Detect which cell encompasses the target text, then output its [X, Y] center coordinate. 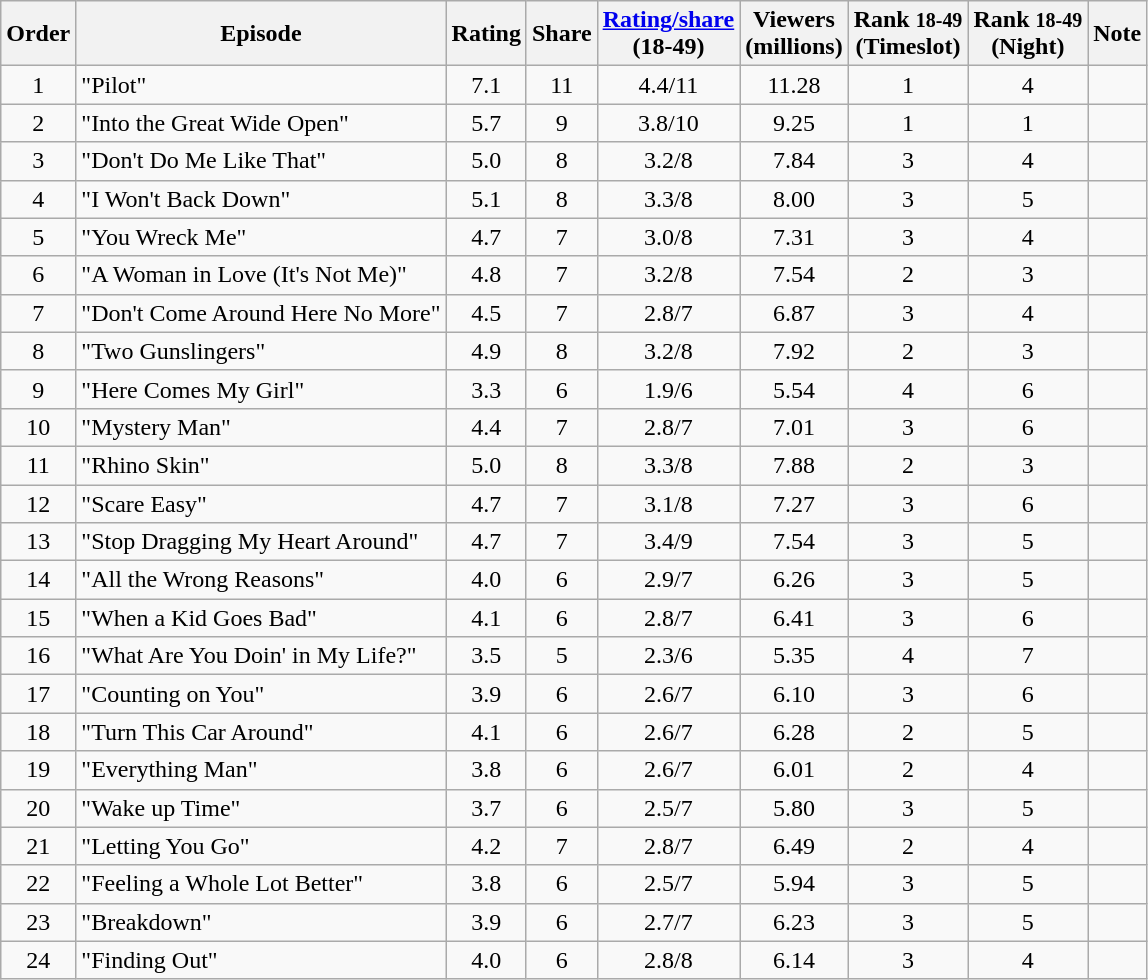
21 [38, 846]
"Mystery Man" [261, 427]
"Into the Great Wide Open" [261, 123]
6.41 [794, 618]
"All the Wrong Reasons" [261, 580]
6.26 [794, 580]
7.92 [794, 351]
"Here Comes My Girl" [261, 389]
"You Wreck Me" [261, 237]
11.28 [794, 85]
7.1 [486, 85]
6.49 [794, 846]
2.3/6 [668, 656]
Share [562, 34]
3.3 [486, 389]
"Don't Do Me Like That" [261, 161]
5.94 [794, 884]
"When a Kid Goes Bad" [261, 618]
3.1/8 [668, 503]
Rank 18-49(Night) [1028, 34]
"Rhino Skin" [261, 465]
12 [38, 503]
Rating/share(18-49) [668, 34]
"A Woman in Love (It's Not Me)" [261, 275]
23 [38, 922]
Viewers(millions) [794, 34]
7.31 [794, 237]
19 [38, 770]
14 [38, 580]
6.01 [794, 770]
6.23 [794, 922]
2.9/7 [668, 580]
"What Are You Doin' in My Life?" [261, 656]
13 [38, 542]
5.35 [794, 656]
6.28 [794, 732]
Note [1118, 34]
6.14 [794, 960]
5.1 [486, 199]
5.54 [794, 389]
"Finding Out" [261, 960]
3.8/10 [668, 123]
17 [38, 694]
22 [38, 884]
"Everything Man" [261, 770]
4.4 [486, 427]
"Wake up Time" [261, 808]
"Feeling a Whole Lot Better" [261, 884]
4.9 [486, 351]
9.25 [794, 123]
18 [38, 732]
24 [38, 960]
8.00 [794, 199]
"Two Gunslingers" [261, 351]
6.10 [794, 694]
3.4/9 [668, 542]
7.27 [794, 503]
7.01 [794, 427]
16 [38, 656]
4.8 [486, 275]
"Don't Come Around Here No More" [261, 313]
7.88 [794, 465]
5.7 [486, 123]
1.9/6 [668, 389]
"Pilot" [261, 85]
7.84 [794, 161]
20 [38, 808]
4.4/11 [668, 85]
Rank 18-49(Timeslot) [908, 34]
Rating [486, 34]
3.7 [486, 808]
3.0/8 [668, 237]
15 [38, 618]
2.7/7 [668, 922]
Order [38, 34]
2.8/8 [668, 960]
"Stop Dragging My Heart Around" [261, 542]
4.5 [486, 313]
"Letting You Go" [261, 846]
"Breakdown" [261, 922]
3.5 [486, 656]
4.2 [486, 846]
6.87 [794, 313]
10 [38, 427]
5.80 [794, 808]
"I Won't Back Down" [261, 199]
Episode [261, 34]
"Counting on You" [261, 694]
"Scare Easy" [261, 503]
"Turn This Car Around" [261, 732]
